Identify which cell holds the provided text, then report its [x, y] central coordinate. 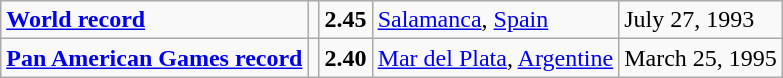
March 25, 1995 [701, 58]
Mar del Plata, Argentine [496, 58]
Salamanca, Spain [496, 20]
2.40 [346, 58]
2.45 [346, 20]
Pan American Games record [154, 58]
July 27, 1993 [701, 20]
World record [154, 20]
